Output the (x, y) coordinate of the center of the cell containing the given text.  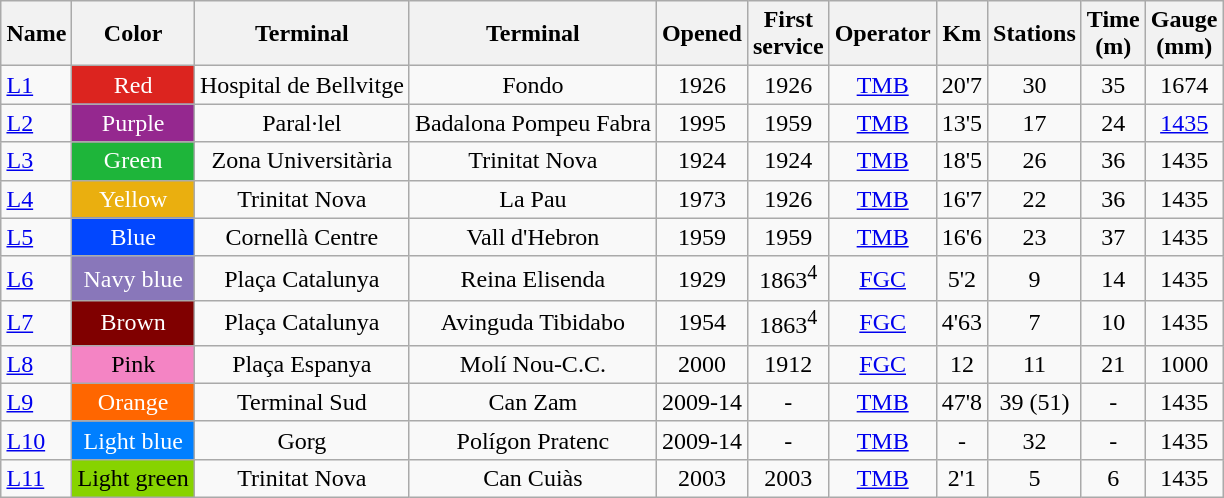
6 (1113, 478)
Light blue (133, 440)
22 (1035, 199)
2'1 (962, 478)
7 (1035, 324)
Molí Nou-C.C. (532, 364)
1000 (1184, 364)
24 (1113, 123)
Name (36, 34)
Can Cuiàs (532, 478)
Km (962, 34)
Purple (133, 123)
2000 (702, 364)
Stations (1035, 34)
Blue (133, 237)
L1 (36, 85)
L11 (36, 478)
Badalona Pompeu Fabra (532, 123)
Can Zam (532, 402)
12 (962, 364)
Plaça Espanya (302, 364)
13'5 (962, 123)
L2 (36, 123)
9 (1035, 278)
21 (1113, 364)
23 (1035, 237)
5 (1035, 478)
Polígon Pratenc (532, 440)
Reina Elisenda (532, 278)
Brown (133, 324)
L7 (36, 324)
L6 (36, 278)
Operator (882, 34)
1929 (702, 278)
39 (51) (1035, 402)
Gauge(mm) (1184, 34)
30 (1035, 85)
10 (1113, 324)
Pink (133, 364)
20'7 (962, 85)
18'5 (962, 161)
L9 (36, 402)
Avinguda Tibidabo (532, 324)
16'6 (962, 237)
4'63 (962, 324)
11 (1035, 364)
1954 (702, 324)
Light green (133, 478)
16'7 (962, 199)
Vall d'Hebron (532, 237)
17 (1035, 123)
1973 (702, 199)
Yellow (133, 199)
47'8 (962, 402)
Cornellà Centre (302, 237)
L8 (36, 364)
L10 (36, 440)
Opened (702, 34)
Hospital de Bellvitge (302, 85)
14 (1113, 278)
5'2 (962, 278)
Navy blue (133, 278)
37 (1113, 237)
First service (788, 34)
1674 (1184, 85)
Time(m) (1113, 34)
Terminal Sud (302, 402)
26 (1035, 161)
Orange (133, 402)
35 (1113, 85)
Red (133, 85)
L3 (36, 161)
Color (133, 34)
Gorg (302, 440)
1912 (788, 364)
L5 (36, 237)
Paral·lel (302, 123)
1995 (702, 123)
La Pau (532, 199)
Fondo (532, 85)
L4 (36, 199)
Zona Universitària (302, 161)
Green (133, 161)
32 (1035, 440)
